Scan for the cell matching the given text and deliver its [X, Y] coordinate at center. 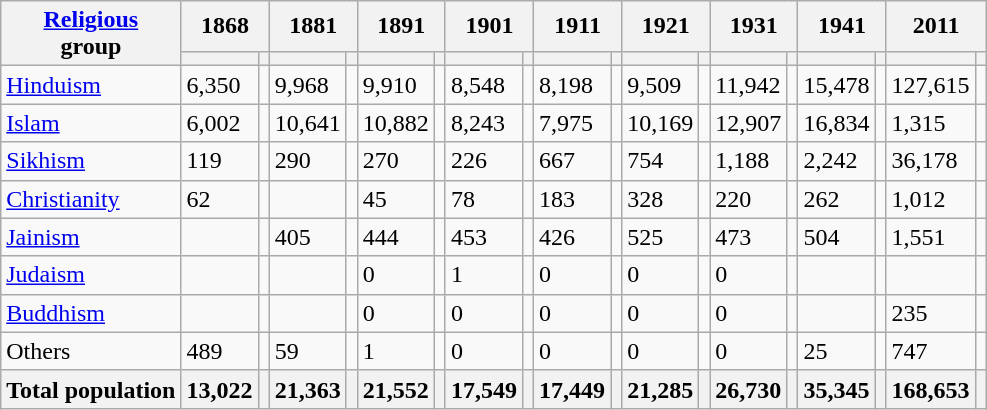
9,910 [396, 85]
59 [308, 351]
Religiousgroup [91, 34]
Sikhism [91, 161]
11,942 [748, 85]
Jainism [91, 237]
Total population [91, 389]
2,242 [836, 161]
426 [572, 237]
36,178 [930, 161]
168,653 [930, 389]
747 [930, 351]
1,012 [930, 199]
6,002 [220, 123]
489 [220, 351]
220 [748, 199]
1,315 [930, 123]
45 [396, 199]
8,198 [572, 85]
Christianity [91, 199]
453 [484, 237]
1901 [489, 26]
1868 [225, 26]
754 [660, 161]
15,478 [836, 85]
119 [220, 161]
12,907 [748, 123]
444 [396, 237]
8,243 [484, 123]
8,548 [484, 85]
183 [572, 199]
9,509 [660, 85]
235 [930, 313]
21,552 [396, 389]
1,551 [930, 237]
473 [748, 237]
1941 [842, 26]
525 [660, 237]
1891 [401, 26]
405 [308, 237]
10,882 [396, 123]
13,022 [220, 389]
270 [396, 161]
35,345 [836, 389]
10,641 [308, 123]
290 [308, 161]
17,449 [572, 389]
21,363 [308, 389]
2011 [936, 26]
1931 [754, 26]
262 [836, 199]
26,730 [748, 389]
Hinduism [91, 85]
Islam [91, 123]
667 [572, 161]
226 [484, 161]
78 [484, 199]
328 [660, 199]
6,350 [220, 85]
16,834 [836, 123]
1911 [578, 26]
17,549 [484, 389]
1,188 [748, 161]
7,975 [572, 123]
62 [220, 199]
Judaism [91, 275]
127,615 [930, 85]
21,285 [660, 389]
Others [91, 351]
Buddhism [91, 313]
9,968 [308, 85]
1881 [313, 26]
504 [836, 237]
25 [836, 351]
1921 [666, 26]
10,169 [660, 123]
